Return the [X, Y] coordinate for the center point of the cell that contains the specified text.  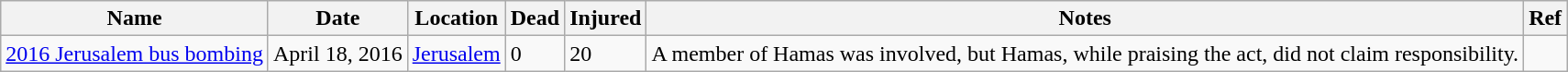
April 18, 2016 [337, 54]
Dead [535, 18]
Notes [1086, 18]
Jerusalem [457, 54]
0 [535, 54]
Name [135, 18]
Ref [1546, 18]
Injured [605, 18]
Location [457, 18]
2016 Jerusalem bus bombing [135, 54]
A member of Hamas was involved, but Hamas, while praising the act, did not claim responsibility. [1086, 54]
20 [605, 54]
Date [337, 18]
